For the text-containing cell, return its midpoint in [x, y] coordinate format. 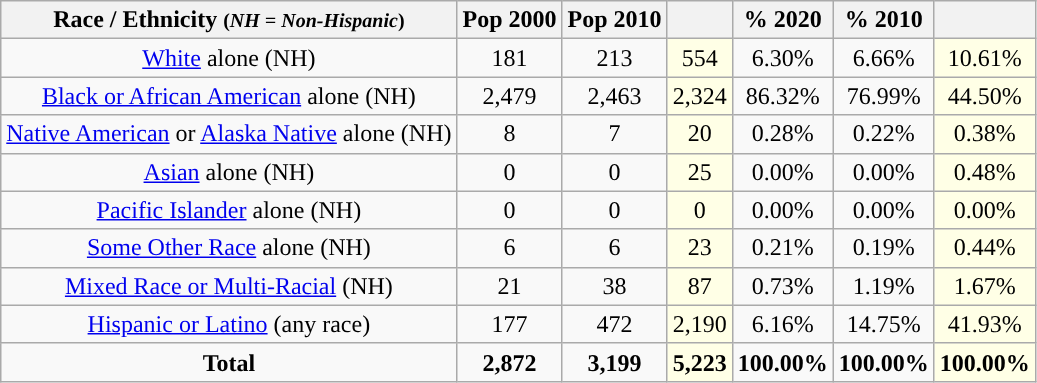
Native American or Alaska Native alone (NH) [229, 134]
8 [510, 134]
41.93% [984, 324]
0.73% [782, 286]
0.19% [884, 248]
Mixed Race or Multi-Racial (NH) [229, 286]
44.50% [984, 96]
% 2020 [782, 20]
0.38% [984, 134]
2,872 [510, 362]
5,223 [700, 362]
2,479 [510, 96]
Some Other Race alone (NH) [229, 248]
0.48% [984, 172]
181 [510, 58]
21 [510, 286]
Black or African American alone (NH) [229, 96]
20 [700, 134]
6.16% [782, 324]
0.21% [782, 248]
White alone (NH) [229, 58]
10.61% [984, 58]
Hispanic or Latino (any race) [229, 324]
1.19% [884, 286]
213 [614, 58]
14.75% [884, 324]
Pop 2010 [614, 20]
0.22% [884, 134]
23 [700, 248]
1.67% [984, 286]
Pacific Islander alone (NH) [229, 210]
3,199 [614, 362]
554 [700, 58]
6.66% [884, 58]
0.28% [782, 134]
38 [614, 286]
86.32% [782, 96]
Race / Ethnicity (NH = Non-Hispanic) [229, 20]
76.99% [884, 96]
Total [229, 362]
Pop 2000 [510, 20]
177 [510, 324]
25 [700, 172]
472 [614, 324]
7 [614, 134]
2,324 [700, 96]
2,463 [614, 96]
0.44% [984, 248]
87 [700, 286]
% 2010 [884, 20]
Asian alone (NH) [229, 172]
6.30% [782, 58]
2,190 [700, 324]
